Find where the given text appears and provide that cell's center as [x, y] coordinate. 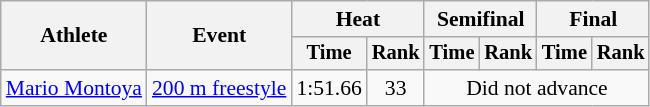
Did not advance [536, 88]
1:51.66 [328, 88]
200 m freestyle [219, 88]
Heat [358, 19]
33 [396, 88]
Mario Montoya [74, 88]
Event [219, 36]
Semifinal [480, 19]
Final [593, 19]
Athlete [74, 36]
